Detect which cell encompasses the target text, then output its (x, y) center coordinate. 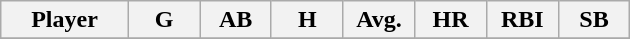
RBI (522, 20)
SB (594, 20)
Avg. (379, 20)
Player (64, 20)
G (164, 20)
HR (451, 20)
AB (236, 20)
H (307, 20)
